Find where the given text appears and provide that cell's center as [X, Y] coordinate. 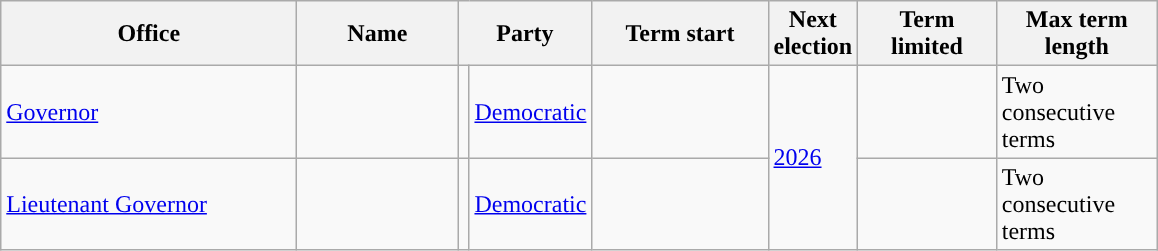
Office [149, 34]
Governor [149, 112]
Next election [813, 34]
Lieutenant Governor [149, 204]
Party [525, 34]
Name [378, 34]
2026 [813, 158]
Max term length [1076, 34]
Term start [680, 34]
Term limited [928, 34]
